From the cell containing the given text, extract its center point as [X, Y] coordinate. 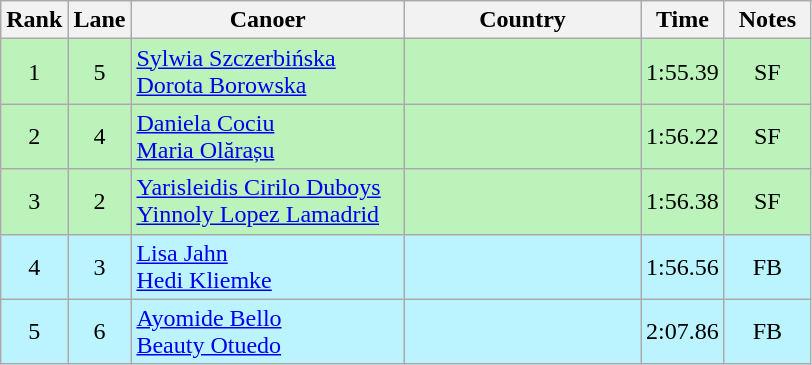
1 [34, 72]
Rank [34, 20]
1:56.22 [683, 136]
1:56.38 [683, 202]
Time [683, 20]
2:07.86 [683, 332]
Daniela CociuMaria Olărașu [268, 136]
Ayomide BelloBeauty Otuedo [268, 332]
Country [522, 20]
Yarisleidis Cirilo DuboysYinnoly Lopez Lamadrid [268, 202]
1:55.39 [683, 72]
Sylwia SzczerbińskaDorota Borowska [268, 72]
1:56.56 [683, 266]
Canoer [268, 20]
Lane [100, 20]
Lisa JahnHedi Kliemke [268, 266]
6 [100, 332]
Notes [767, 20]
